For the text-containing cell, return its midpoint in (x, y) coordinate format. 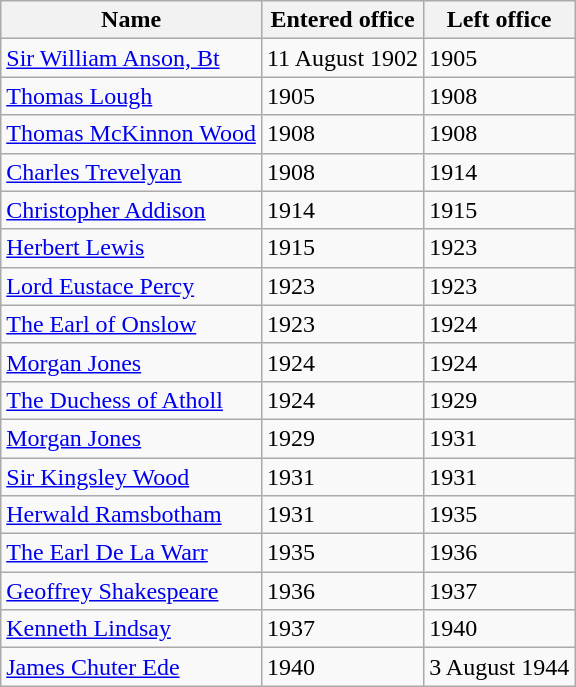
Sir Kingsley Wood (132, 477)
Entered office (342, 20)
11 August 1902 (342, 58)
Kenneth Lindsay (132, 629)
3 August 1944 (500, 667)
Charles Trevelyan (132, 172)
The Earl of Onslow (132, 324)
Sir William Anson, Bt (132, 58)
Geoffrey Shakespeare (132, 591)
Herwald Ramsbotham (132, 515)
Christopher Addison (132, 210)
James Chuter Ede (132, 667)
The Duchess of Atholl (132, 400)
Thomas Lough (132, 96)
Left office (500, 20)
Thomas McKinnon Wood (132, 134)
Lord Eustace Percy (132, 286)
Herbert Lewis (132, 248)
Name (132, 20)
The Earl De La Warr (132, 553)
